Capture the cell that displays the provided text and extract its [X, Y] central coordinate. 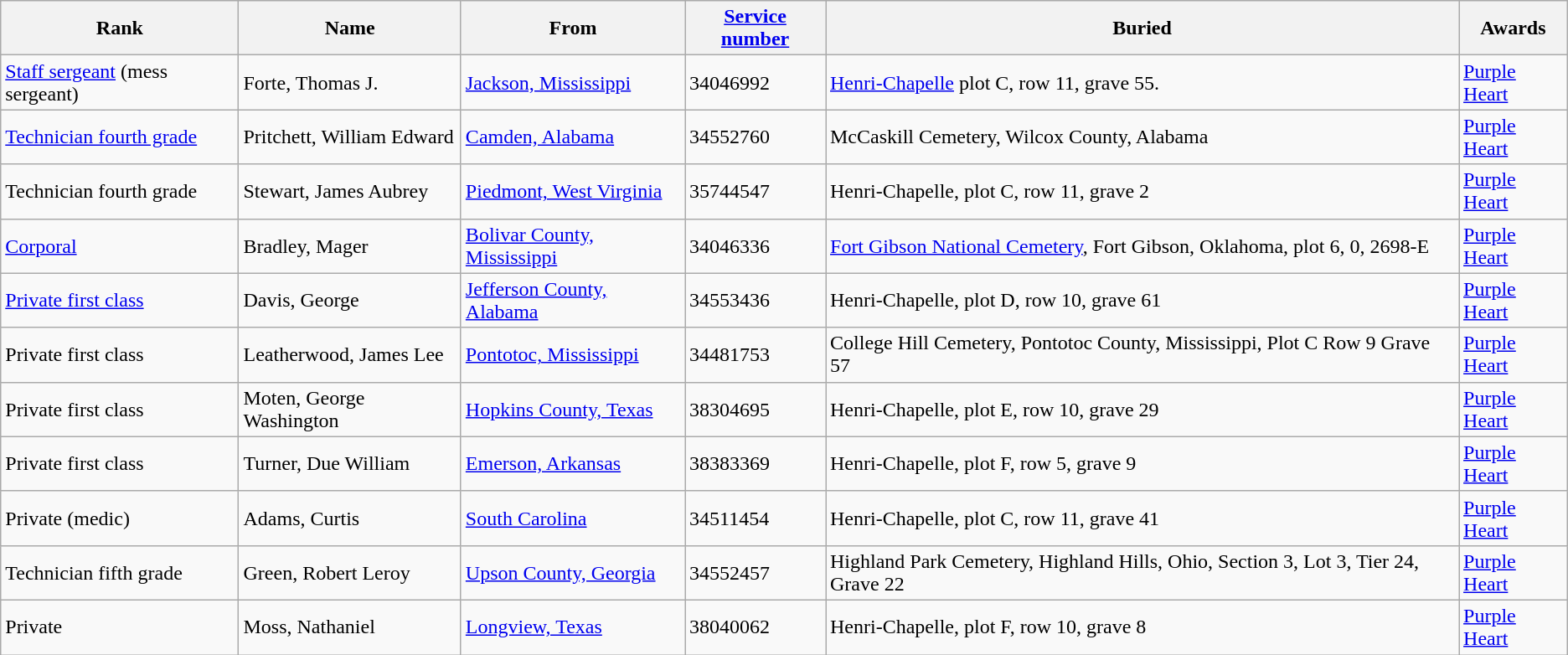
34552760 [756, 137]
Jackson, Mississippi [573, 82]
Henri-Chapelle, plot E, row 10, grave 29 [1142, 409]
34553436 [756, 300]
Bradley, Mager [350, 246]
Davis, George [350, 300]
Bolivar County, Mississippi [573, 246]
Henri-Chapelle, plot F, row 5, grave 9 [1142, 464]
Rank [120, 28]
Green, Robert Leroy [350, 573]
Camden, Alabama [573, 137]
Turner, Due William [350, 464]
Forte, Thomas J. [350, 82]
South Carolina [573, 518]
Technician fifth grade [120, 573]
Henri-Chapelle, plot C, row 11, grave 41 [1142, 518]
34481753 [756, 355]
Emerson, Arkansas [573, 464]
McCaskill Cemetery, Wilcox County, Alabama [1142, 137]
34511454 [756, 518]
Service number [756, 28]
College Hill Cemetery, Pontotoc County, Mississippi, Plot C Row 9 Grave 57 [1142, 355]
Moss, Nathaniel [350, 627]
Pritchett, William Edward [350, 137]
Moten, George Washington [350, 409]
Upson County, Georgia [573, 573]
Jefferson County, Alabama [573, 300]
34046992 [756, 82]
Henri-Chapelle, plot F, row 10, grave 8 [1142, 627]
Leatherwood, James Lee [350, 355]
Piedmont, West Virginia [573, 191]
Name [350, 28]
Hopkins County, Texas [573, 409]
Private (medic) [120, 518]
Henri-Chapelle plot C, row 11, grave 55. [1142, 82]
Pontotoc, Mississippi [573, 355]
38304695 [756, 409]
38383369 [756, 464]
38040062 [756, 627]
Awards [1514, 28]
Stewart, James Aubrey [350, 191]
Fort Gibson National Cemetery, Fort Gibson, Oklahoma, plot 6, 0, 2698-E [1142, 246]
Longview, Texas [573, 627]
Buried [1142, 28]
34552457 [756, 573]
Henri-Chapelle, plot C, row 11, grave 2 [1142, 191]
From [573, 28]
Henri-Chapelle, plot D, row 10, grave 61 [1142, 300]
Corporal [120, 246]
34046336 [756, 246]
Highland Park Cemetery, Highland Hills, Ohio, Section 3, Lot 3, Tier 24, Grave 22 [1142, 573]
Adams, Curtis [350, 518]
35744547 [756, 191]
Private [120, 627]
Staff sergeant (mess sergeant) [120, 82]
